Extract the (X, Y) coordinate from the center of the cell holding the provided text.  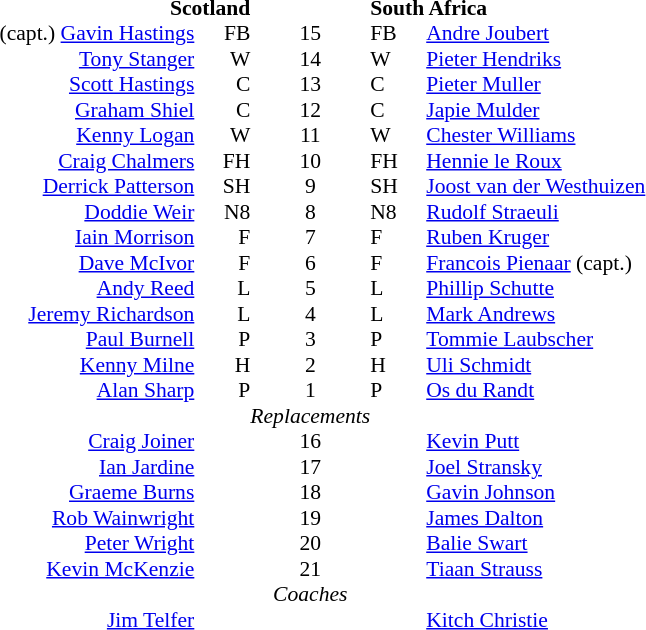
3 (310, 339)
14 (310, 59)
16 (310, 441)
18 (310, 493)
19 (310, 518)
9 (310, 187)
17 (310, 467)
Replacements (310, 416)
1 (310, 391)
7 (310, 237)
21 (310, 569)
4 (310, 314)
20 (310, 543)
2 (310, 365)
10 (310, 161)
15 (310, 33)
12 (310, 110)
Coaches (310, 595)
8 (310, 212)
6 (310, 263)
5 (310, 289)
13 (310, 85)
11 (310, 135)
